Return [X, Y] of the center of cell containing provided text 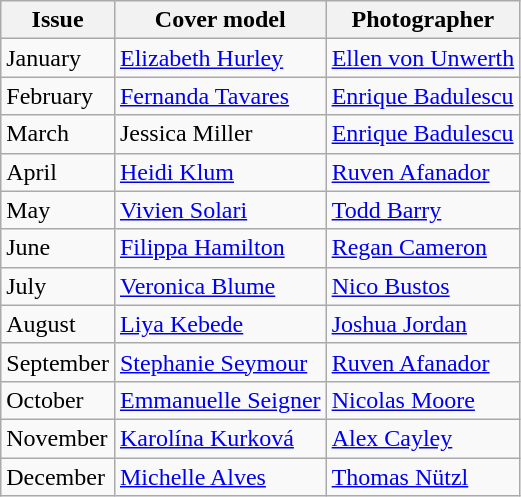
Cover model [220, 20]
Heidi Klum [220, 172]
Photographer [423, 20]
January [58, 58]
March [58, 134]
Emmanuelle Seigner [220, 400]
Liya Kebede [220, 324]
December [58, 477]
Ellen von Unwerth [423, 58]
October [58, 400]
Nico Bustos [423, 286]
August [58, 324]
May [58, 210]
February [58, 96]
Thomas Nützl [423, 477]
Michelle Alves [220, 477]
Karolína Kurková [220, 438]
Elizabeth Hurley [220, 58]
Stephanie Seymour [220, 362]
June [58, 248]
Todd Barry [423, 210]
Alex Cayley [423, 438]
November [58, 438]
September [58, 362]
Issue [58, 20]
Filippa Hamilton [220, 248]
Veronica Blume [220, 286]
Regan Cameron [423, 248]
Fernanda Tavares [220, 96]
Jessica Miller [220, 134]
April [58, 172]
July [58, 286]
Vivien Solari [220, 210]
Joshua Jordan [423, 324]
Nicolas Moore [423, 400]
